Detect which cell encompasses the target text, then output its (X, Y) center coordinate. 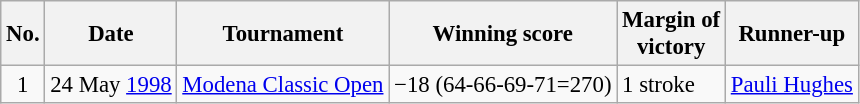
Winning score (503, 34)
Margin ofvictory (672, 34)
No. (23, 34)
Tournament (283, 34)
Pauli Hughes (792, 85)
24 May 1998 (111, 85)
−18 (64-66-69-71=270) (503, 85)
Date (111, 34)
1 stroke (672, 85)
1 (23, 85)
Runner-up (792, 34)
Modena Classic Open (283, 85)
